Locate the cell with the specified text and output its (X, Y) center coordinate. 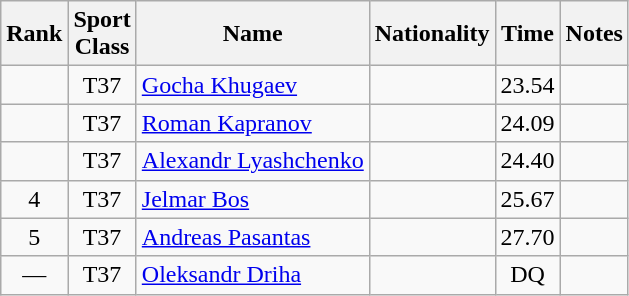
25.67 (528, 199)
Jelmar Bos (252, 199)
5 (34, 237)
Alexandr Lyashchenko (252, 161)
27.70 (528, 237)
Nationality (432, 34)
Oleksandr Driha (252, 275)
4 (34, 199)
Time (528, 34)
24.40 (528, 161)
Andreas Pasantas (252, 237)
23.54 (528, 85)
Notes (594, 34)
24.09 (528, 123)
SportClass (102, 34)
Gocha Khugaev (252, 85)
Name (252, 34)
Rank (34, 34)
Roman Kapranov (252, 123)
— (34, 275)
DQ (528, 275)
